Locate the cell with the specified text and output its [X, Y] center coordinate. 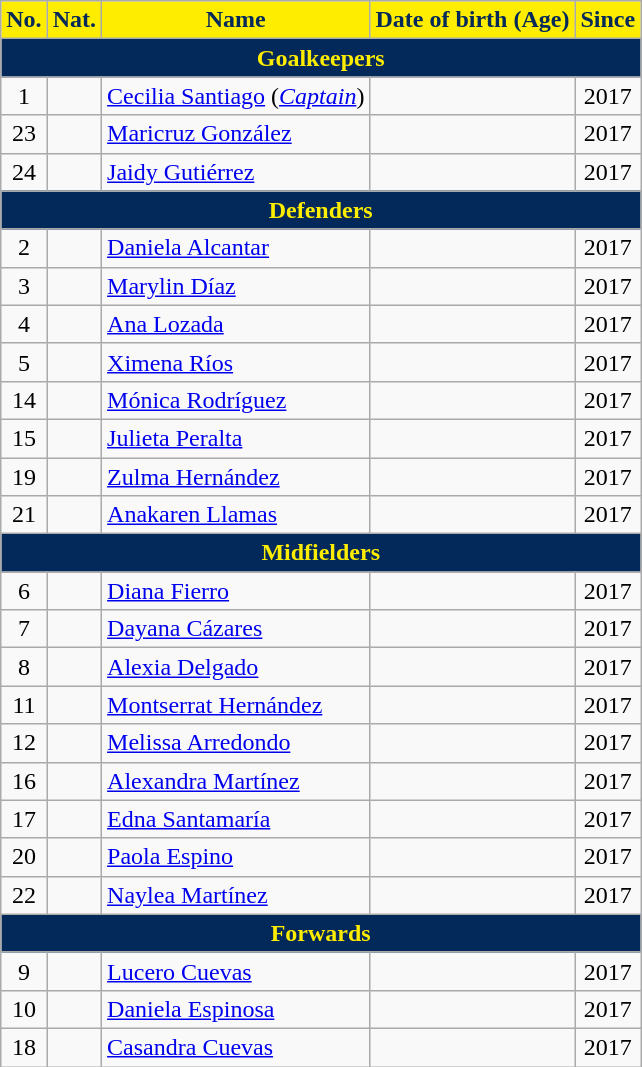
14 [24, 400]
Maricruz González [236, 134]
2 [24, 248]
Date of birth (Age) [472, 20]
6 [24, 591]
22 [24, 895]
24 [24, 172]
21 [24, 515]
23 [24, 134]
15 [24, 438]
Alexia Delgado [236, 667]
12 [24, 743]
18 [24, 1047]
20 [24, 857]
Lucero Cuevas [236, 971]
Diana Fierro [236, 591]
19 [24, 477]
Zulma Hernández [236, 477]
Cecilia Santiago (Captain) [236, 96]
Ximena Ríos [236, 362]
Jaidy Gutiérrez [236, 172]
Alexandra Martínez [236, 781]
1 [24, 96]
Daniela Espinosa [236, 1009]
Naylea Martínez [236, 895]
Midfielders [321, 553]
Julieta Peralta [236, 438]
Daniela Alcantar [236, 248]
7 [24, 629]
3 [24, 286]
16 [24, 781]
10 [24, 1009]
Paola Espino [236, 857]
Name [236, 20]
Melissa Arredondo [236, 743]
Marylin Díaz [236, 286]
No. [24, 20]
Montserrat Hernández [236, 705]
11 [24, 705]
Edna Santamaría [236, 819]
17 [24, 819]
Forwards [321, 933]
Casandra Cuevas [236, 1047]
Anakaren Llamas [236, 515]
9 [24, 971]
Defenders [321, 210]
4 [24, 324]
5 [24, 362]
Nat. [74, 20]
Goalkeepers [321, 58]
Since [608, 20]
8 [24, 667]
Ana Lozada [236, 324]
Mónica Rodríguez [236, 400]
Dayana Cázares [236, 629]
